Locate the cell with the specified text and output its [X, Y] center coordinate. 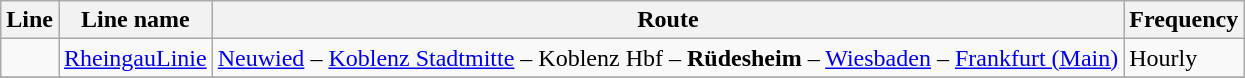
Route [668, 20]
Frequency [1184, 20]
Neuwied – Koblenz Stadtmitte – Koblenz Hbf – Rüdesheim – Wiesbaden – Frankfurt (Main) [668, 58]
RheingauLinie [135, 58]
Hourly [1184, 58]
Line [30, 20]
Line name [135, 20]
